Determine the [x, y] coordinate at the center of the cell enclosing the given text.  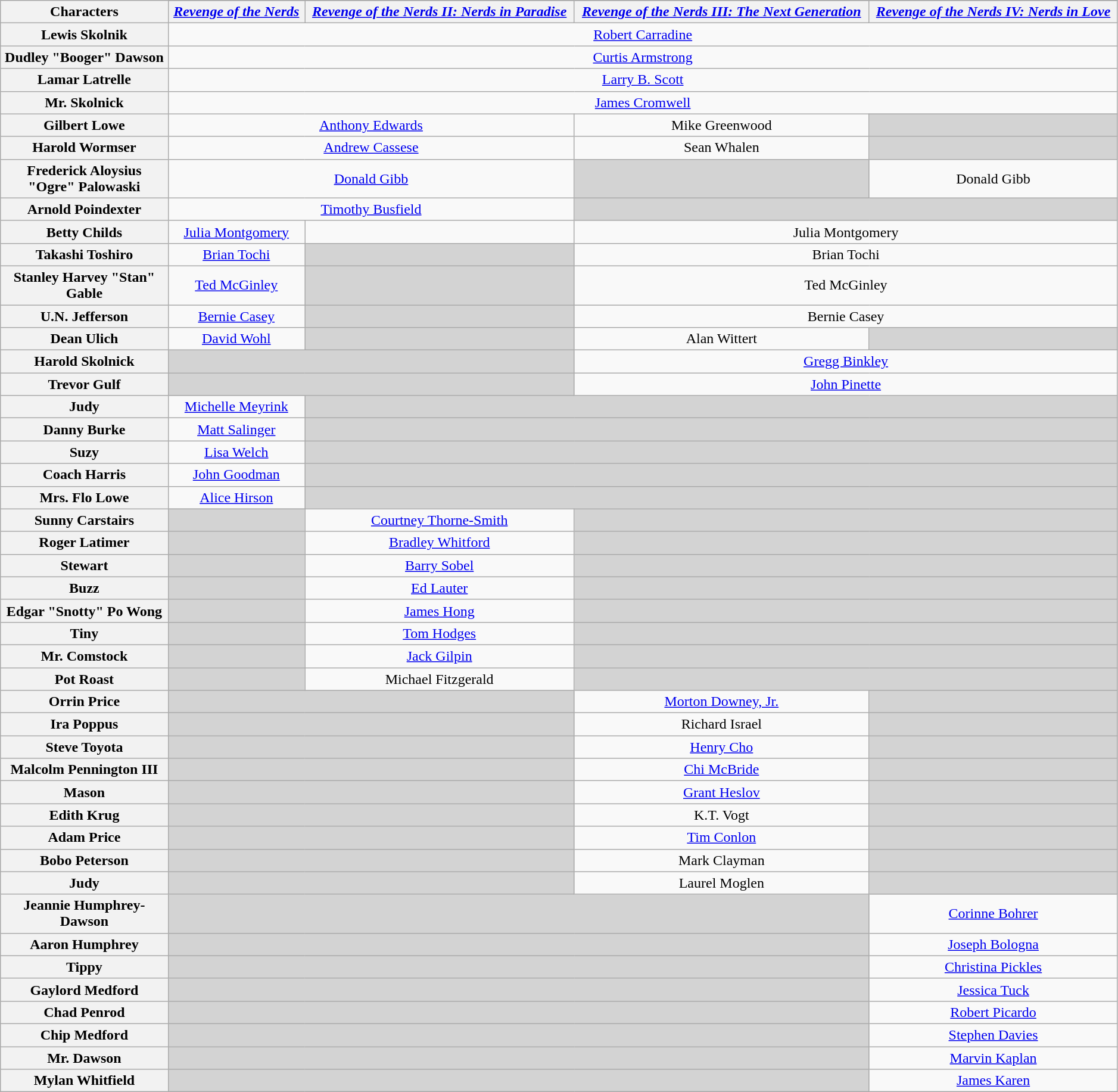
Tippy [85, 967]
Michelle Meyrink [236, 407]
Stewart [85, 565]
Mr. Dawson [85, 1057]
Ira Poppus [85, 724]
Tiny [85, 633]
Courtney Thorne-Smith [440, 520]
Gaylord Medford [85, 990]
John Goodman [236, 475]
Betty Childs [85, 232]
Roger Latimer [85, 543]
Alan Wittert [722, 339]
Jessica Tuck [994, 990]
John Pinette [846, 384]
Trevor Gulf [85, 384]
Curtis Armstrong [643, 57]
Aaron Humphrey [85, 944]
Morton Downey, Jr. [722, 702]
Ed Lauter [440, 588]
Characters [85, 12]
Adam Price [85, 838]
Revenge of the Nerds III: The Next Generation [722, 12]
Lewis Skolnik [85, 35]
Bradley Whitford [440, 543]
James Cromwell [643, 102]
Andrew Cassese [371, 148]
Dean Ulich [85, 339]
Jack Gilpin [440, 656]
Stephen Davies [994, 1035]
Tim Conlon [722, 838]
Dudley "Booger" Dawson [85, 57]
Grant Heslov [722, 792]
Danny Burke [85, 430]
Gregg Binkley [846, 362]
Lisa Welch [236, 452]
Henry Cho [722, 747]
Christina Pickles [994, 967]
Takashi Toshiro [85, 254]
Larry B. Scott [643, 80]
Robert Carradine [643, 35]
Michael Fitzgerald [440, 679]
Mr. Comstock [85, 656]
Matt Salinger [236, 430]
Lamar Latrelle [85, 80]
Mason [85, 792]
James Karen [994, 1081]
Harold Skolnick [85, 362]
Stanley Harvey "Stan" Gable [85, 285]
Edgar "Snotty" Po Wong [85, 611]
Revenge of the Nerds IV: Nerds in Love [994, 12]
Coach Harris [85, 475]
Revenge of the Nerds II: Nerds in Paradise [440, 12]
Orrin Price [85, 702]
Chi McBride [722, 770]
Gilbert Lowe [85, 125]
Steve Toyota [85, 747]
Harold Wormser [85, 148]
Malcolm Pennington III [85, 770]
Laurel Moglen [722, 883]
Arnold Poindexter [85, 209]
Sean Whalen [722, 148]
Mr. Skolnick [85, 102]
Pot Roast [85, 679]
K.T. Vogt [722, 815]
James Hong [440, 611]
Bobo Peterson [85, 860]
Chip Medford [85, 1035]
Mrs. Flo Lowe [85, 497]
Corinne Bohrer [994, 914]
Buzz [85, 588]
Mark Clayman [722, 860]
Jeannie Humphrey-Dawson [85, 914]
Mike Greenwood [722, 125]
Chad Penrod [85, 1012]
Joseph Bologna [994, 944]
Suzy [85, 452]
Timothy Busfield [371, 209]
Anthony Edwards [371, 125]
Revenge of the Nerds [236, 12]
Marvin Kaplan [994, 1057]
Robert Picardo [994, 1012]
David Wohl [236, 339]
Barry Sobel [440, 565]
Frederick Aloysius "Ogre" Palowaski [85, 179]
Edith Krug [85, 815]
Sunny Carstairs [85, 520]
Tom Hodges [440, 633]
U.N. Jefferson [85, 316]
Mylan Whitfield [85, 1081]
Alice Hirson [236, 497]
Richard Israel [722, 724]
